Search for the cell housing the specified text and yield its [x, y] center coordinate. 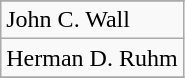
John C. Wall [92, 20]
Herman D. Ruhm [92, 58]
